Capture the cell that displays the provided text and extract its (X, Y) central coordinate. 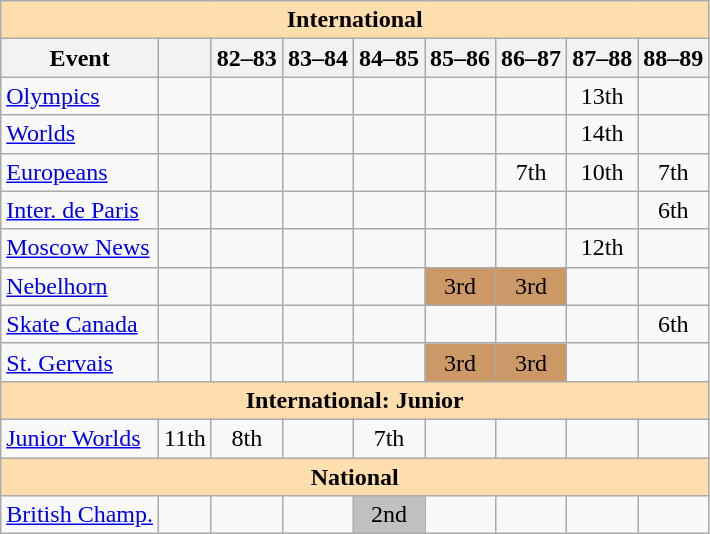
International (355, 20)
National (355, 477)
86–87 (532, 58)
84–85 (388, 58)
St. Gervais (80, 362)
Europeans (80, 172)
88–89 (674, 58)
10th (602, 172)
11th (184, 438)
Junior Worlds (80, 438)
International: Junior (355, 400)
87–88 (602, 58)
Worlds (80, 134)
British Champ. (80, 515)
Skate Canada (80, 324)
Moscow News (80, 248)
85–86 (460, 58)
82–83 (246, 58)
83–84 (318, 58)
Event (80, 58)
Nebelhorn (80, 286)
13th (602, 96)
12th (602, 248)
2nd (388, 515)
Inter. de Paris (80, 210)
8th (246, 438)
14th (602, 134)
Olympics (80, 96)
